Pinpoint the cell where the given text exists, returning its (x, y) midpoint coordinate. 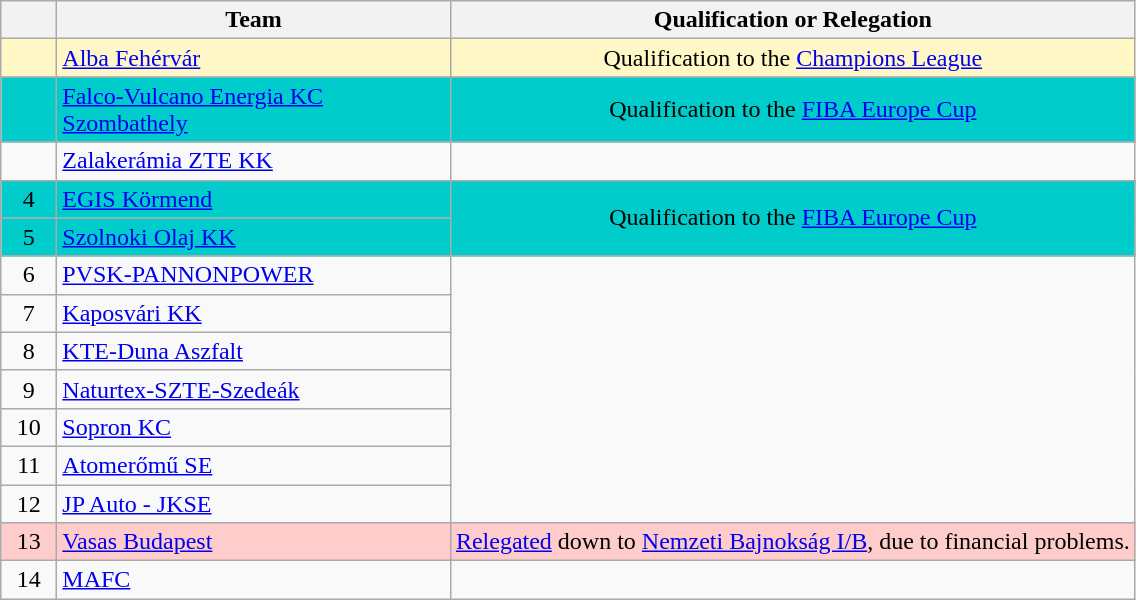
Team (254, 20)
Szolnoki Olaj KK (254, 237)
12 (29, 503)
4 (29, 199)
EGIS Körmend (254, 199)
Zalakerámia ZTE KK (254, 161)
JP Auto - JKSE (254, 503)
11 (29, 465)
Naturtex-SZTE-Szedeák (254, 389)
Atomerőmű SE (254, 465)
KTE-Duna Aszfalt (254, 351)
Falco-Vulcano Energia KC Szombathely (254, 110)
9 (29, 389)
Alba Fehérvár (254, 58)
8 (29, 351)
Qualification or Relegation (792, 20)
7 (29, 313)
14 (29, 580)
Kaposvári KK (254, 313)
PVSK-PANNONPOWER (254, 275)
Relegated down to Nemzeti Bajnokság I/B, due to financial problems. (792, 542)
Qualification to the Champions League (792, 58)
6 (29, 275)
MAFC (254, 580)
5 (29, 237)
Vasas Budapest (254, 542)
Sopron KC (254, 427)
10 (29, 427)
13 (29, 542)
